Pinpoint the cell where the given text exists, returning its [X, Y] midpoint coordinate. 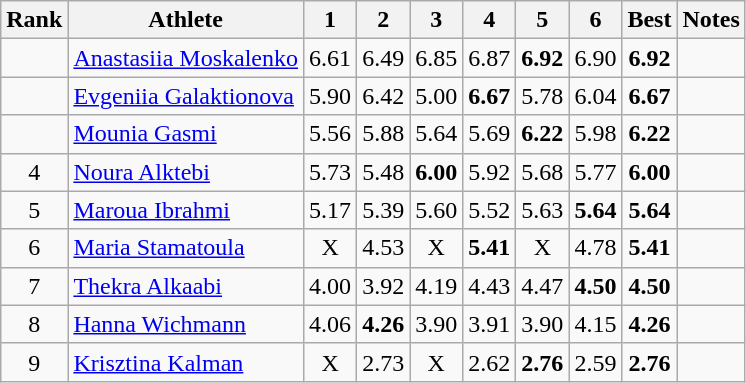
6.04 [596, 96]
3 [436, 20]
5.17 [330, 210]
6.42 [384, 96]
5.56 [330, 134]
2.62 [490, 362]
5.77 [596, 172]
3.91 [490, 324]
5.92 [490, 172]
5.39 [384, 210]
5.00 [436, 96]
Noura Alktebi [186, 172]
5.98 [596, 134]
Notes [711, 20]
Maroua Ibrahmi [186, 210]
2.73 [384, 362]
1 [330, 20]
5.73 [330, 172]
5.68 [542, 172]
Anastasiia Moskalenko [186, 58]
2.59 [596, 362]
5.90 [330, 96]
Best [650, 20]
Hanna Wichmann [186, 324]
4.47 [542, 286]
6.61 [330, 58]
Rank [34, 20]
5.48 [384, 172]
7 [34, 286]
6.85 [436, 58]
5.63 [542, 210]
5.88 [384, 134]
6.90 [596, 58]
4.06 [330, 324]
8 [34, 324]
Mounia Gasmi [186, 134]
4.19 [436, 286]
4.15 [596, 324]
Evgeniia Galaktionova [186, 96]
3.92 [384, 286]
5.78 [542, 96]
Thekra Alkaabi [186, 286]
4.00 [330, 286]
5.60 [436, 210]
4.43 [490, 286]
2 [384, 20]
Athlete [186, 20]
6.87 [490, 58]
9 [34, 362]
Maria Stamatoula [186, 248]
5.52 [490, 210]
6.49 [384, 58]
4.53 [384, 248]
4.78 [596, 248]
Krisztina Kalman [186, 362]
5.69 [490, 134]
